For the text-containing cell, return its midpoint in [x, y] coordinate format. 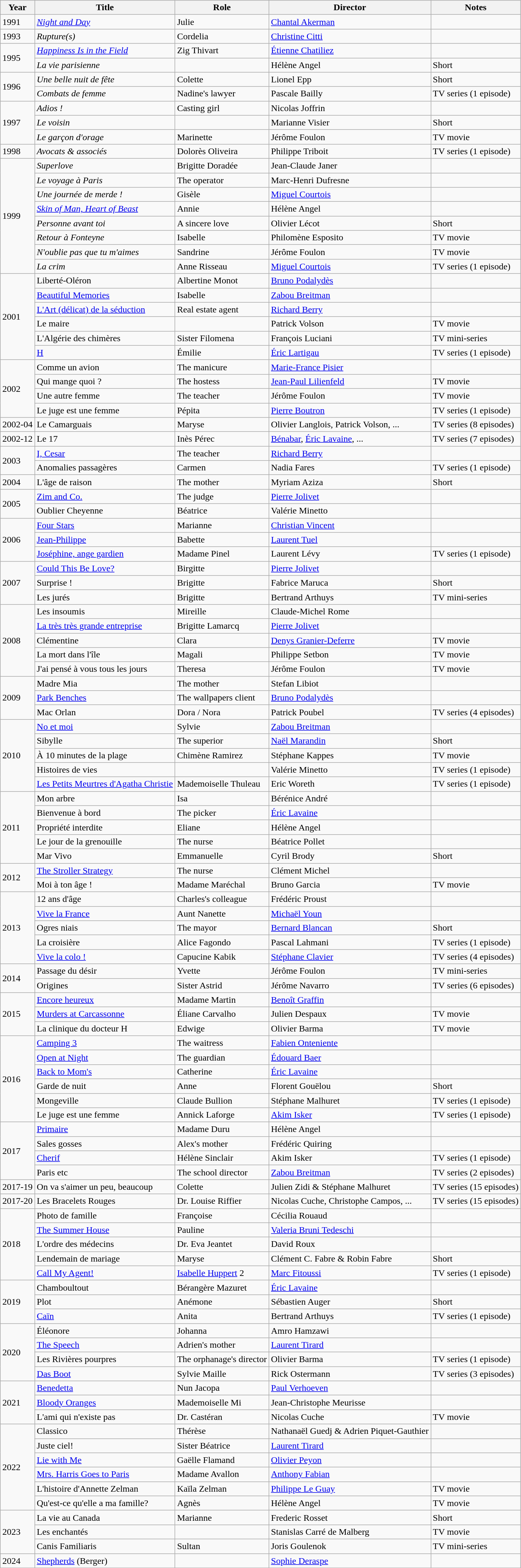
Alex's mother [222, 1144]
Florent Gouëlou [350, 1086]
Charles's colleague [222, 899]
François Luciani [350, 338]
Adios ! [105, 108]
L'Algérie des chimères [105, 338]
Sales gosses [105, 1144]
2002-12 [17, 439]
Babette [222, 540]
1998 [17, 151]
Casting girl [222, 108]
Laurent Tuel [350, 540]
2003 [17, 461]
Marc-Henri Dufresne [350, 180]
Beautiful Memories [105, 295]
2015 [17, 1014]
Béatrice Pollet [350, 841]
N'oublie pas que tu m'aimes [105, 252]
Catherine [222, 1072]
2010 [17, 755]
Eric Woreth [350, 784]
Éliane Carvalho [222, 1014]
Naël Marandin [350, 741]
Sister Astrid [222, 985]
Skin of Man, Heart of Beast [105, 209]
Christian Vincent [350, 525]
Le 17 [105, 439]
David Roux [350, 1244]
1997 [17, 122]
Bloody Oranges [105, 1403]
Lie with Me [105, 1460]
2021 [17, 1403]
Madame Duru [222, 1129]
Four Stars [105, 525]
Stéphane Clavier [350, 957]
Plot [105, 1302]
2008 [17, 640]
Les Bracelets Rouges [105, 1201]
Julien Zidi & Stéphane Malhuret [350, 1187]
Open at Night [105, 1057]
Bienvenue à bord [105, 813]
Brigitte Lamarcq [222, 626]
The manicure [222, 367]
Philippe Le Guay [350, 1489]
Jean-Christophe Meurisse [350, 1403]
Le garçon d'orage [105, 137]
Vive la colo ! [105, 957]
Eliane [222, 827]
Garde de nuit [105, 1086]
Aunt Nanette [222, 914]
Real estate agent [222, 309]
La vie au Canada [105, 1517]
Olivier Langlois, Patrick Volson, ... [350, 425]
Classico [105, 1431]
Notes [476, 8]
Mar Vivo [105, 856]
Nadia Fares [350, 468]
Nicolas Joffrin [350, 108]
Inès Pérec [222, 439]
Qu'est-ce qu'elle a ma famille? [105, 1503]
The guardian [222, 1057]
2017-20 [17, 1201]
Carmen [222, 468]
Mademoiselle Mi [222, 1403]
Anne [222, 1086]
Retour à Fonteyne [105, 238]
Brigitte Doradée [222, 165]
2022 [17, 1467]
Gisèle [222, 195]
2005 [17, 504]
Park Benches [105, 698]
Clément Michel [350, 870]
La vie parisienne [105, 65]
The Stroller Strategy [105, 870]
Amro Hamzawi [350, 1330]
The operator [222, 180]
Michaël Youn [350, 914]
Sister Béatrice [222, 1446]
The wallpapers client [222, 698]
Magali [222, 655]
Jean-Philippe [105, 540]
TV series (3 episodes) [476, 1374]
Superlove [105, 165]
Isa [222, 798]
2011 [17, 827]
Les Petits Meurtres d'Agatha Christie [105, 784]
Laurent Lévy [350, 554]
J'ai pensé à vous tous les jours [105, 669]
Histoires de vies [105, 770]
Zig Thivart [222, 51]
2012 [17, 877]
Bruno Garcia [350, 885]
Pascal Lahmani [350, 942]
Clément C. Fabre & Robin Fabre [350, 1259]
Das Boot [105, 1374]
Christine Citti [350, 36]
The waitress [222, 1043]
2001 [17, 317]
Mireille [222, 611]
Stéphane Malhuret [350, 1101]
Stéphane Kappes [350, 755]
Lendemain de mariage [105, 1259]
Les enchantés [105, 1532]
Anthony Fabian [350, 1474]
2017 [17, 1151]
La clinique du docteur H [105, 1028]
Éléonore [105, 1330]
Annie [222, 209]
TV series (6 episodes) [476, 985]
Mon arbre [105, 798]
Annick Laforge [222, 1115]
Anémone [222, 1302]
Jean-Claude Janer [350, 165]
Encore heureux [105, 1000]
Le jour de la grenouille [105, 841]
Anne Risseau [222, 266]
Pauline [222, 1230]
Madre Mia [105, 683]
2004 [17, 482]
Frederic Rosset [350, 1517]
Dolorès Oliveira [222, 151]
Origines [105, 985]
2024 [17, 1561]
Nun Jacopa [222, 1388]
Hélène Sinclair [222, 1158]
L'ami qui n'existe pas [105, 1417]
Ogres niais [105, 928]
Vive la France [105, 914]
Rick Ostermann [350, 1374]
2006 [17, 540]
Theresa [222, 669]
2020 [17, 1352]
Philippe Setbon [350, 655]
The orphanage's director [222, 1359]
Lionel Epp [350, 79]
Philomène Esposito [350, 238]
Fabrice Maruca [350, 583]
1995 [17, 58]
Benedetta [105, 1388]
Agnès [222, 1503]
La mort dans l'île [105, 655]
Madame Martin [222, 1000]
À 10 minutes de la plage [105, 755]
Back to Mom's [105, 1072]
The judge [222, 496]
The school director [222, 1172]
Night and Day [105, 22]
Une autre femme [105, 396]
Nicolas Cuche [350, 1417]
La crim [105, 266]
Sultan [222, 1546]
Canis Familiaris [105, 1546]
Mrs. Harris Goes to Paris [105, 1474]
The hostess [222, 381]
Olivier Peyon [350, 1460]
Marc Fitoussi [350, 1273]
Madame Avallon [222, 1474]
The picker [222, 813]
Anomalies passagères [105, 468]
La très très grande entreprise [105, 626]
TV series (2 episodes) [476, 1172]
Caïn [105, 1316]
Pascale Bailly [350, 94]
Denys Granier-Deferre [350, 640]
Sandrine [222, 252]
Propriété interdite [105, 827]
Joséphine, ange gardien [105, 554]
Édouard Baer [350, 1057]
Cordelia [222, 36]
Passage du désir [105, 971]
Year [17, 8]
Dr. Louise Riffier [222, 1201]
Mongeville [105, 1101]
Bérangère Mazuret [222, 1287]
Zim and Co. [105, 496]
Rupture(s) [105, 36]
Cyril Brody [350, 856]
Dr. Eva Jeantet [222, 1244]
Emmanuelle [222, 856]
Edwige [222, 1028]
12 ans d'âge [105, 899]
The superior [222, 741]
Qui mange quoi ? [105, 381]
Joris Goulenok [350, 1546]
Comme un avion [105, 367]
Title [105, 8]
2014 [17, 978]
Dr. Castéran [222, 1417]
Anita [222, 1316]
Benoît Graffin [350, 1000]
Stanislas Carré de Malberg [350, 1532]
2009 [17, 698]
Shepherds (Berger) [105, 1561]
Les jurés [105, 597]
Le voisin [105, 122]
Could This Be Love? [105, 568]
Call My Agent! [105, 1273]
Combats de femme [105, 94]
Happiness Is in the Field [105, 51]
Éric Lartigau [350, 353]
Albertine Monot [222, 281]
Yvette [222, 971]
Le maire [105, 324]
Primaire [105, 1129]
The mayor [222, 928]
Chimène Ramirez [222, 755]
2023 [17, 1532]
Marinette [222, 137]
Une belle nuit de fête [105, 79]
Marie-France Pisier [350, 367]
Bernard Blancan [350, 928]
Étienne Chatiliez [350, 51]
Capucine Kabik [222, 957]
TV series (7 episodes) [476, 439]
Sophie Deraspe [350, 1561]
Fabien Onteniente [350, 1043]
Oublier Cheyenne [105, 511]
No et moi [105, 727]
2002 [17, 388]
Claude Bullion [222, 1101]
Surprise ! [105, 583]
Birgitte [222, 568]
Claude-Michel Rome [350, 611]
I, Cesar [105, 453]
Avocats & associés [105, 151]
1999 [17, 216]
L'Art (délicat) de la séduction [105, 309]
Pierre Boutron [350, 410]
TV series (8 episodes) [476, 425]
Le Camarguais [105, 425]
L'âge de raison [105, 482]
Clémentine [105, 640]
Nathanaël Guedj & Adrien Piquet-Gauthier [350, 1431]
L'ordre des médecins [105, 1244]
Kaïla Zelman [222, 1489]
Stefan Libiot [350, 683]
Olivier Lécot [350, 223]
Émilie [222, 353]
Personne avant toi [105, 223]
Pépita [222, 410]
Jérôme Navarro [350, 985]
Valeria Bruni Tedeschi [350, 1230]
Nicolas Cuche, Christophe Campos, ... [350, 1201]
Director [350, 8]
2007 [17, 583]
2017-19 [17, 1187]
Myriam Aziza [350, 482]
Frédéric Quiring [350, 1144]
Sister Filomena [222, 338]
Paul Verhoeven [350, 1388]
Nadine's lawyer [222, 94]
Jean-Paul Lilienfeld [350, 381]
Juste ciel! [105, 1446]
Sylvie [222, 727]
2002-04 [17, 425]
Photo de famille [105, 1215]
Moi à ton âge ! [105, 885]
Mac Orlan [105, 712]
Clara [222, 640]
The Speech [105, 1345]
Role [222, 8]
Chamboultout [105, 1287]
Françoise [222, 1215]
Patrick Poubel [350, 712]
Gaëlle Flamand [222, 1460]
Cherif [105, 1158]
Julien Despaux [350, 1014]
La croisière [105, 942]
2016 [17, 1079]
Madame Maréchal [222, 885]
Julie [222, 22]
Les insoumis [105, 611]
Mademoiselle Thuleau [222, 784]
Bérénice André [350, 798]
Marianne Visier [350, 122]
1996 [17, 87]
2019 [17, 1302]
2013 [17, 928]
Liberté-Oléron [105, 281]
L'histoire d'Annette Zelman [105, 1489]
Une journée de merde ! [105, 195]
On va s'aimer un peu, beaucoup [105, 1187]
Philippe Triboit [350, 151]
Camping 3 [105, 1043]
1993 [17, 36]
Sibylle [105, 741]
Isabelle Huppert 2 [222, 1273]
Les Rivières pourpres [105, 1359]
Sébastien Auger [350, 1302]
Thérèse [222, 1431]
Le voyage à Paris [105, 180]
Bénabar, Éric Lavaine, ... [350, 439]
Frédéric Proust [350, 899]
Adrien's mother [222, 1345]
H [105, 353]
Patrick Volson [350, 324]
A sincere love [222, 223]
Chantal Akerman [350, 22]
Alice Fagondo [222, 942]
Johanna [222, 1330]
Cécilia Rouaud [350, 1215]
Sylvie Maille [222, 1374]
Dora / Nora [222, 712]
The Summer House [105, 1230]
Madame Pinel [222, 554]
2018 [17, 1244]
Paris etc [105, 1172]
Béatrice [222, 511]
Murders at Carcassonne [105, 1014]
1991 [17, 22]
